Provide the (x, y) coordinate of the cell's center where the given text is located.  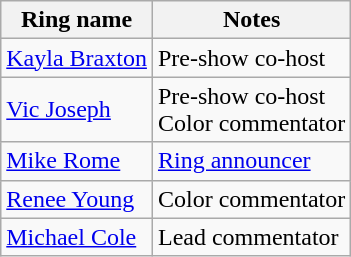
Michael Cole (77, 237)
Kayla Braxton (77, 58)
Notes (251, 20)
Vic Joseph (77, 110)
Ring name (77, 20)
Pre-show co-host (251, 58)
Ring announcer (251, 161)
Pre-show co-hostColor commentator (251, 110)
Color commentator (251, 199)
Renee Young (77, 199)
Lead commentator (251, 237)
Mike Rome (77, 161)
